For the text-containing cell, return its midpoint in [X, Y] coordinate format. 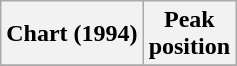
Chart (1994) [72, 34]
Peakposition [189, 34]
